From the cell containing the given text, extract its center point as (x, y) coordinate. 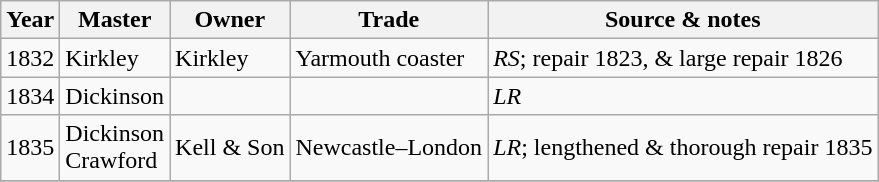
Master (115, 20)
LR; lengthened & thorough repair 1835 (683, 148)
1835 (30, 148)
1834 (30, 96)
RS; repair 1823, & large repair 1826 (683, 58)
Kell & Son (230, 148)
Newcastle–London (389, 148)
1832 (30, 58)
Year (30, 20)
Owner (230, 20)
DickinsonCrawford (115, 148)
Trade (389, 20)
Dickinson (115, 96)
LR (683, 96)
Source & notes (683, 20)
Yarmouth coaster (389, 58)
